Provide the (x, y) coordinate of the cell's center where the given text is located.  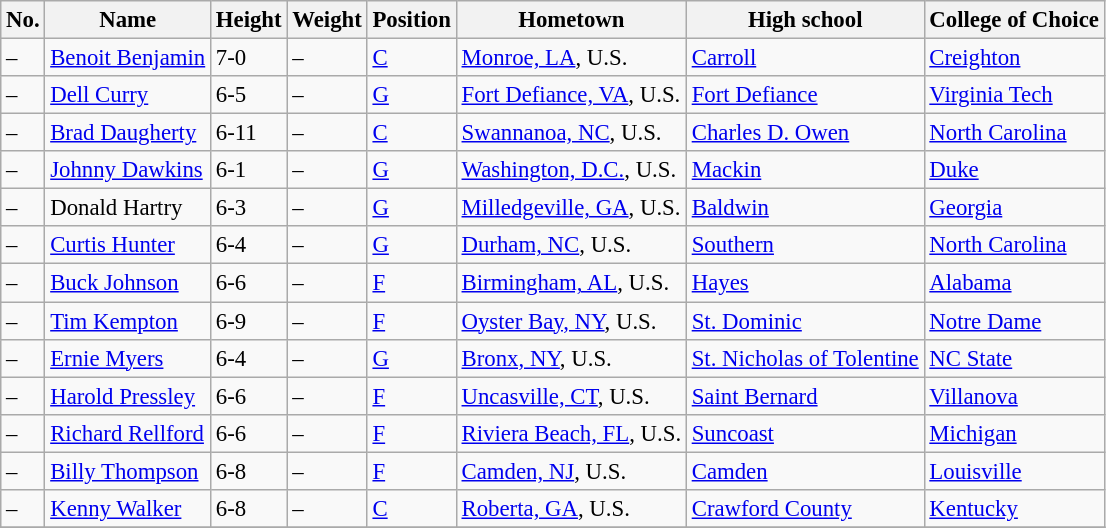
Virginia Tech (1014, 95)
7-0 (249, 58)
Duke (1014, 170)
6-3 (249, 208)
No. (23, 20)
Crawford County (805, 509)
Ernie Myers (128, 358)
Hayes (805, 283)
Kenny Walker (128, 509)
Louisville (1014, 471)
Carroll (805, 58)
6-9 (249, 321)
St. Dominic (805, 321)
Camden (805, 471)
Fort Defiance, VA, U.S. (571, 95)
High school (805, 20)
Name (128, 20)
Hometown (571, 20)
Riviera Beach, FL, U.S. (571, 433)
Mackin (805, 170)
6-5 (249, 95)
Swannanoa, NC, U.S. (571, 133)
Saint Bernard (805, 396)
Camden, NJ, U.S. (571, 471)
Birmingham, AL, U.S. (571, 283)
Richard Rellford (128, 433)
Brad Daugherty (128, 133)
Uncasville, CT, U.S. (571, 396)
Roberta, GA, U.S. (571, 509)
Harold Pressley (128, 396)
St. Nicholas of Tolentine (805, 358)
Alabama (1014, 283)
Weight (327, 20)
Tim Kempton (128, 321)
Michigan (1014, 433)
Billy Thompson (128, 471)
Charles D. Owen (805, 133)
6-11 (249, 133)
Creighton (1014, 58)
Johnny Dawkins (128, 170)
NC State (1014, 358)
Curtis Hunter (128, 245)
Georgia (1014, 208)
Dell Curry (128, 95)
6-1 (249, 170)
Durham, NC, U.S. (571, 245)
Washington, D.C., U.S. (571, 170)
Bronx, NY, U.S. (571, 358)
Benoit Benjamin (128, 58)
Suncoast (805, 433)
Monroe, LA, U.S. (571, 58)
Height (249, 20)
Donald Hartry (128, 208)
Southern (805, 245)
Baldwin (805, 208)
Buck Johnson (128, 283)
Kentucky (1014, 509)
Fort Defiance (805, 95)
Position (412, 20)
Villanova (1014, 396)
College of Choice (1014, 20)
Oyster Bay, NY, U.S. (571, 321)
Notre Dame (1014, 321)
Milledgeville, GA, U.S. (571, 208)
